Search for the cell housing the specified text and yield its (x, y) center coordinate. 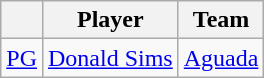
Player (110, 20)
Aguada (221, 58)
Team (221, 20)
PG (22, 58)
Donald Sims (110, 58)
